Output the (x, y) coordinate of the center of the cell containing the given text.  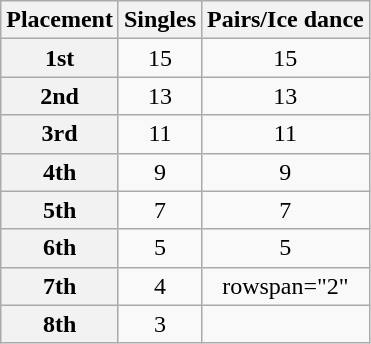
3 (160, 324)
8th (60, 324)
Pairs/Ice dance (286, 20)
6th (60, 248)
2nd (60, 96)
4th (60, 172)
rowspan="2" (286, 286)
Placement (60, 20)
7th (60, 286)
1st (60, 58)
3rd (60, 134)
4 (160, 286)
5th (60, 210)
Singles (160, 20)
